Scan for the cell matching the given text and deliver its [X, Y] coordinate at center. 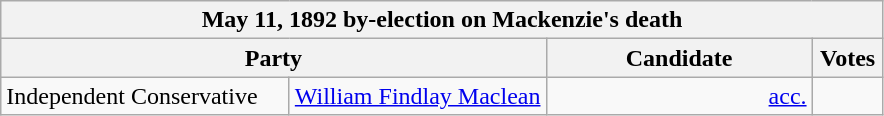
acc. [679, 96]
May 11, 1892 by-election on Mackenzie's death [442, 20]
Votes [848, 58]
Candidate [679, 58]
Party [274, 58]
Independent Conservative [146, 96]
William Findlay Maclean [418, 96]
